Return the (x, y) coordinate for the center point of the cell that contains the specified text.  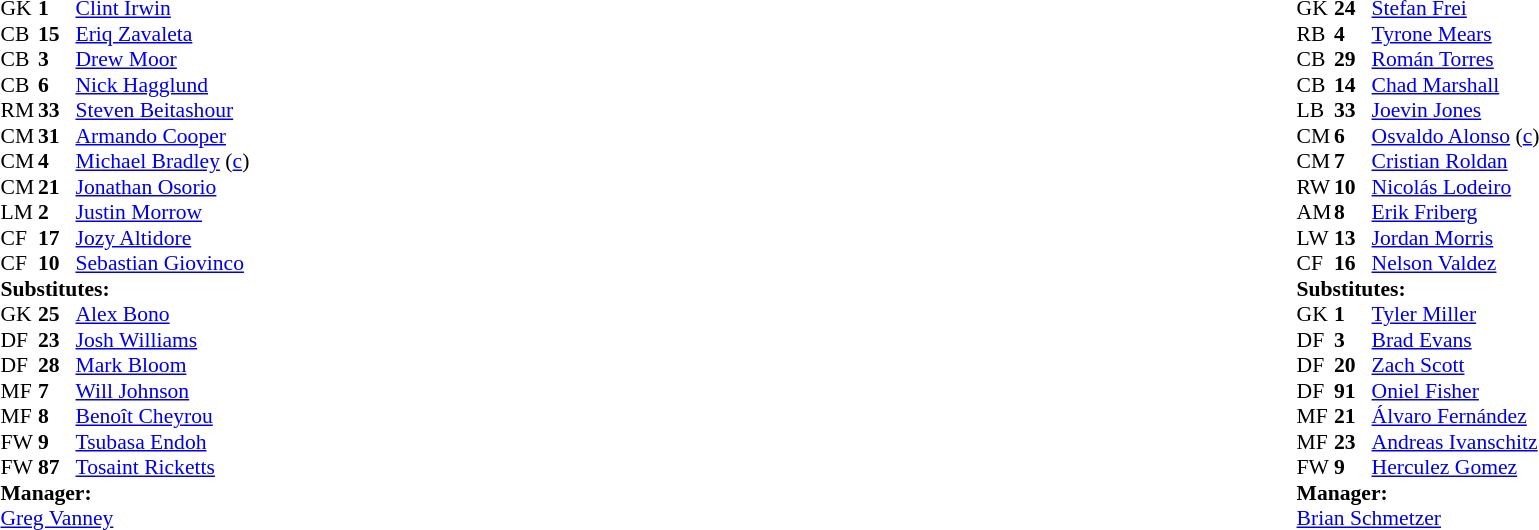
Nick Hagglund (163, 85)
87 (57, 467)
Eriq Zavaleta (163, 34)
Josh Williams (163, 340)
16 (1353, 263)
Tsubasa Endoh (163, 442)
RM (19, 111)
RB (1316, 34)
29 (1353, 59)
28 (57, 365)
Jonathan Osorio (163, 187)
17 (57, 238)
20 (1353, 365)
Michael Bradley (c) (163, 161)
RW (1316, 187)
AM (1316, 213)
Armando Cooper (163, 136)
15 (57, 34)
Drew Moor (163, 59)
Substitutes: (124, 289)
Benoît Cheyrou (163, 417)
Tosaint Ricketts (163, 467)
2 (57, 213)
1 (1353, 315)
Jozy Altidore (163, 238)
Will Johnson (163, 391)
Steven Beitashour (163, 111)
LW (1316, 238)
Alex Bono (163, 315)
91 (1353, 391)
LM (19, 213)
Mark Bloom (163, 365)
31 (57, 136)
LB (1316, 111)
13 (1353, 238)
25 (57, 315)
Sebastian Giovinco (163, 263)
14 (1353, 85)
Justin Morrow (163, 213)
Manager: (124, 493)
